Pinpoint the cell where the given text exists, returning its [X, Y] midpoint coordinate. 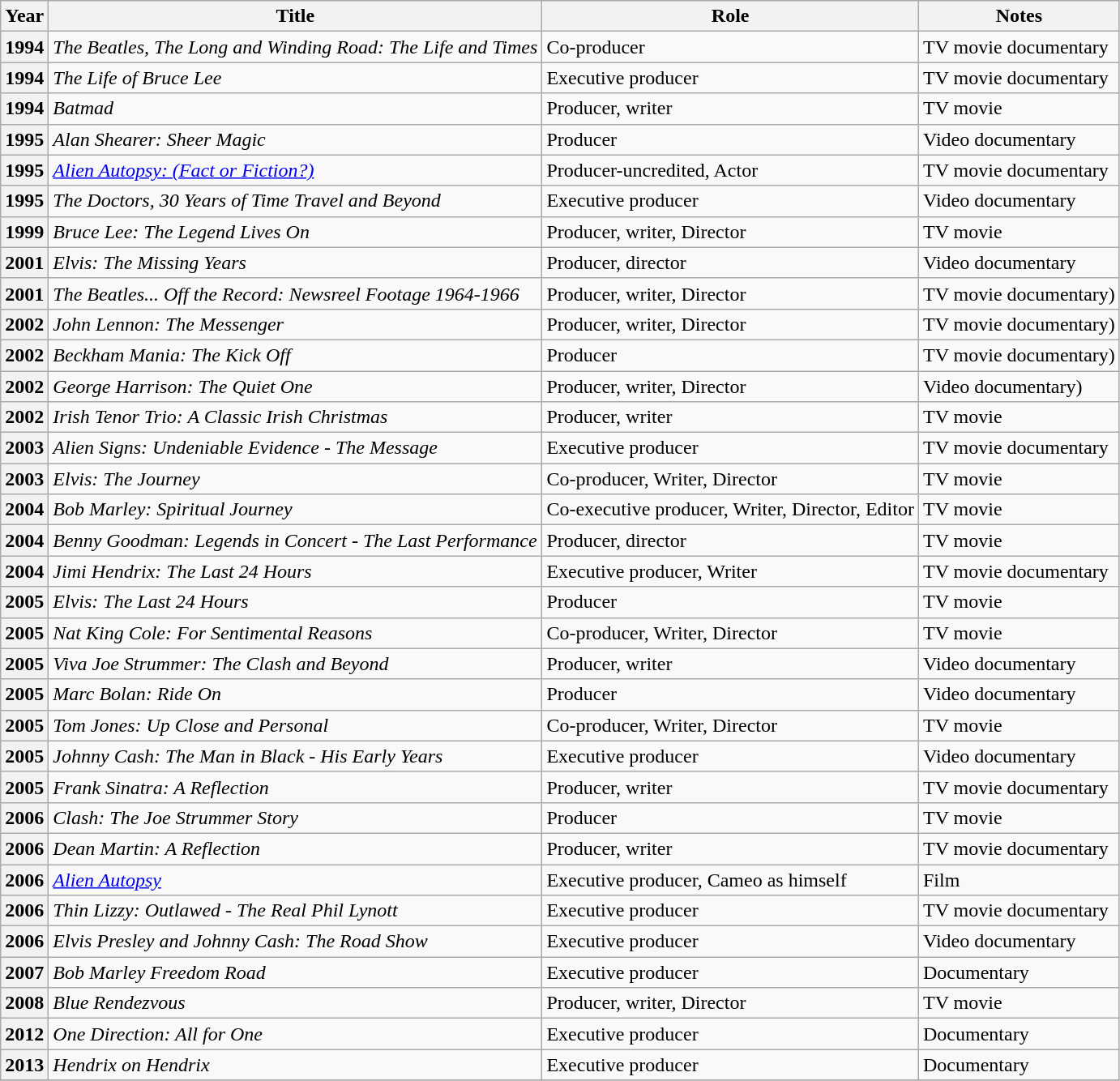
Johnny Cash: The Man in Black - His Early Years [295, 756]
Executive producer, Writer [731, 571]
Alien Autopsy: (Fact or Fiction?) [295, 170]
Jimi Hendrix: The Last 24 Hours [295, 571]
Video documentary) [1019, 387]
Title [295, 16]
2013 [24, 1065]
Role [731, 16]
Marc Bolan: Ride On [295, 694]
Frank Sinatra: A Reflection [295, 787]
Alien Signs: Undeniable Evidence - The Message [295, 448]
Notes [1019, 16]
Elvis: The Missing Years [295, 263]
Executive producer, Cameo as himself [731, 879]
Alien Autopsy [295, 879]
The Life of Bruce Lee [295, 78]
Film [1019, 879]
Thin Lizzy: Outlawed - The Real Phil Lynott [295, 911]
Co-producer [731, 47]
The Beatles... Off the Record: Newsreel Footage 1964-1966 [295, 293]
Elvis Presley and Johnny Cash: The Road Show [295, 942]
Elvis: The Last 24 Hours [295, 602]
The Doctors, 30 Years of Time Travel and Beyond [295, 201]
Year [24, 16]
Tom Jones: Up Close and Personal [295, 725]
2007 [24, 972]
2012 [24, 1034]
2008 [24, 1003]
Hendrix on Hendrix [295, 1065]
George Harrison: The Quiet One [295, 387]
Nat King Cole: For Sentimental Reasons [295, 633]
Clash: The Joe Strummer Story [295, 818]
Beckham Mania: The Kick Off [295, 355]
Alan Shearer: Sheer Magic [295, 139]
John Lennon: The Messenger [295, 324]
The Beatles, The Long and Winding Road: The Life and Times [295, 47]
Elvis: The Journey [295, 479]
Batmad [295, 109]
Benny Goodman: Legends in Concert - The Last Performance [295, 540]
Irish Tenor Trio: A Classic Irish Christmas [295, 417]
Co-executive producer, Writer, Director, Editor [731, 510]
Bob Marley: Spiritual Journey [295, 510]
Bob Marley Freedom Road [295, 972]
1999 [24, 232]
Dean Martin: A Reflection [295, 848]
Viva Joe Strummer: The Clash and Beyond [295, 664]
Bruce Lee: The Legend Lives On [295, 232]
Blue Rendezvous [295, 1003]
Producer-uncredited, Actor [731, 170]
One Direction: All for One [295, 1034]
